Identify which cell holds the provided text, then report its (X, Y) central coordinate. 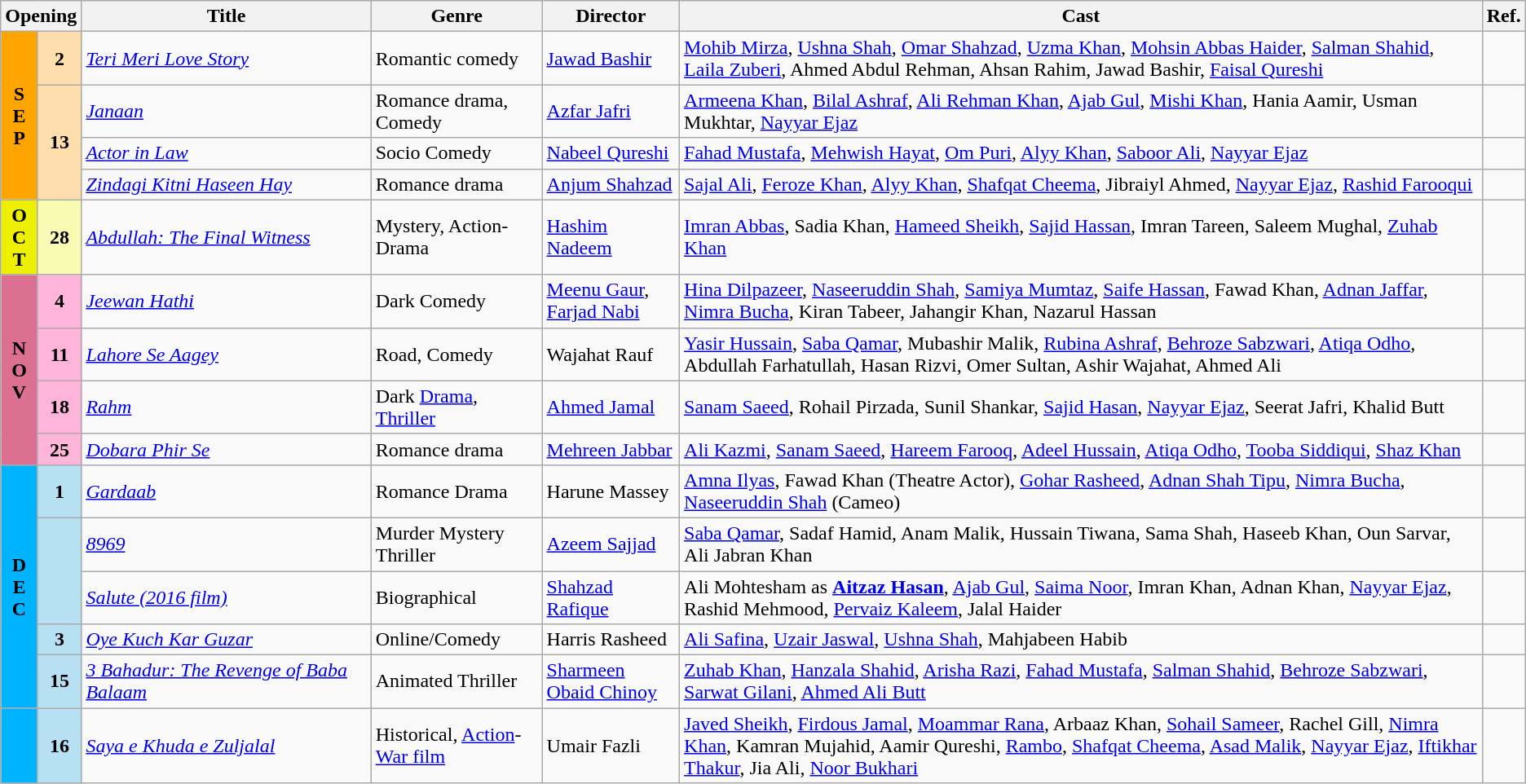
Gardaab (227, 491)
Zuhab Khan, Hanzala Shahid, Arisha Razi, Fahad Mustafa, Salman Shahid, Behroze Sabzwari, Sarwat Gilani, Ahmed Ali Butt (1081, 681)
28 (60, 237)
3 (60, 640)
Animated Thriller (456, 681)
Biographical (456, 597)
Armeena Khan, Bilal Ashraf, Ali Rehman Khan, Ajab Gul, Mishi Khan, Hania Aamir, Usman Mukhtar, Nayyar Ejaz (1081, 111)
Azfar Jafri (611, 111)
Saya e Khuda e Zuljalal (227, 746)
Harune Massey (611, 491)
Abdullah: The Final Witness (227, 237)
Genre (456, 16)
Ahmed Jamal (611, 407)
Dark Comedy (456, 302)
Director (611, 16)
18 (60, 407)
8969 (227, 544)
Wajahat Rauf (611, 354)
Jeewan Hathi (227, 302)
Ref. (1503, 16)
Umair Fazli (611, 746)
Title (227, 16)
Teri Meri Love Story (227, 59)
Fahad Mustafa, Mehwish Hayat, Om Puri, Alyy Khan, Saboor Ali, Nayyar Ejaz (1081, 153)
Meenu Gaur, Farjad Nabi (611, 302)
Cast (1081, 16)
Hina Dilpazeer, Naseeruddin Shah, Samiya Mumtaz, Saife Hassan, Fawad Khan, Adnan Jaffar, Nimra Bucha, Kiran Tabeer, Jahangir Khan, Nazarul Hassan (1081, 302)
Nabeel Qureshi (611, 153)
Azeem Sajjad (611, 544)
Romance drama, Comedy (456, 111)
Actor in Law (227, 153)
SEP (20, 116)
Sajal Ali, Feroze Khan, Alyy Khan, Shafqat Cheema, Jibraiyl Ahmed, Nayyar Ejaz, Rashid Farooqui (1081, 184)
OCT (20, 237)
1 (60, 491)
4 (60, 302)
Ali Mohtesham as Aitzaz Hasan, Ajab Gul, Saima Noor, Imran Khan, Adnan Khan, Nayyar Ejaz, Rashid Mehmood, Pervaiz Kaleem, Jalal Haider (1081, 597)
Ali Safina, Uzair Jaswal, Ushna Shah, Mahjabeen Habib (1081, 640)
Dark Drama, Thriller (456, 407)
Online/Comedy (456, 640)
Romantic comedy (456, 59)
Murder Mystery Thriller (456, 544)
Janaan (227, 111)
Salute (2016 film) (227, 597)
Oye Kuch Kar Guzar (227, 640)
Sanam Saeed, Rohail Pirzada, Sunil Shankar, Sajid Hasan, Nayyar Ejaz, Seerat Jafri, Khalid Butt (1081, 407)
Imran Abbas, Sadia Khan, Hameed Sheikh, Sajid Hassan, Imran Tareen, Saleem Mughal, Zuhab Khan (1081, 237)
Dobara Phir Se (227, 449)
3 Bahadur: The Revenge of Baba Balaam (227, 681)
Romance Drama (456, 491)
Lahore Se Aagey (227, 354)
Ali Kazmi, Sanam Saeed, Hareem Farooq, Adeel Hussain, Atiqa Odho, Tooba Siddiqui, Shaz Khan (1081, 449)
25 (60, 449)
Amna Ilyas, Fawad Khan (Theatre Actor), Gohar Rasheed, Adnan Shah Tipu, Nimra Bucha, Naseeruddin Shah (Cameo) (1081, 491)
Road, Comedy (456, 354)
Hashim Nadeem (611, 237)
Jawad Bashir (611, 59)
Mystery, Action-Drama (456, 237)
NOV (20, 370)
Shahzad Rafique (611, 597)
11 (60, 354)
Harris Rasheed (611, 640)
Sharmeen Obaid Chinoy (611, 681)
15 (60, 681)
16 (60, 746)
DEC (20, 586)
Historical, Action-War film (456, 746)
13 (60, 142)
2 (60, 59)
Anjum Shahzad (611, 184)
Zindagi Kitni Haseen Hay (227, 184)
Socio Comedy (456, 153)
Rahm (227, 407)
Mehreen Jabbar (611, 449)
Opening (41, 16)
Saba Qamar, Sadaf Hamid, Anam Malik, Hussain Tiwana, Sama Shah, Haseeb Khan, Oun Sarvar, Ali Jabran Khan (1081, 544)
